Detect which cell encompasses the target text, then output its [x, y] center coordinate. 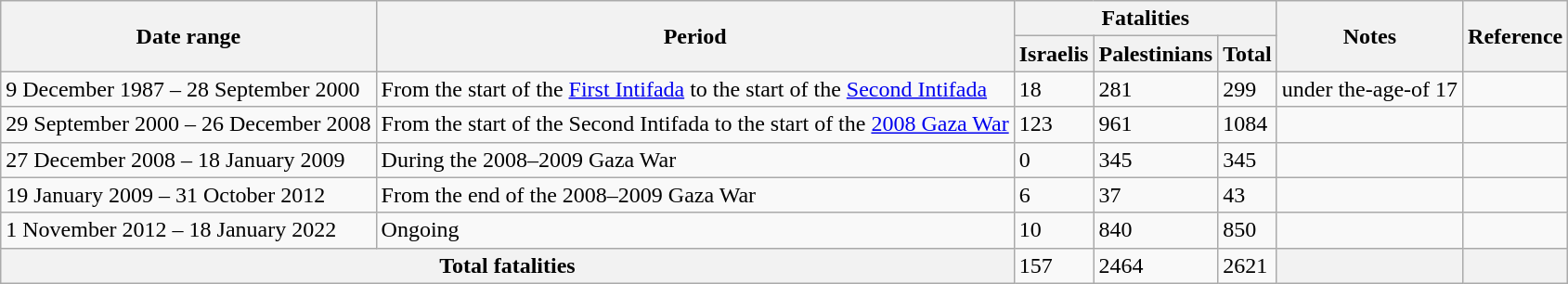
From the start of the First Intifada to the start of the Second Intifada [694, 89]
43 [1248, 195]
1 November 2012 – 18 January 2022 [188, 230]
From the start of the Second Intifada to the start of the 2008 Gaza War [694, 124]
Date range [188, 36]
850 [1248, 230]
Palestinians [1156, 54]
10 [1054, 230]
2621 [1248, 265]
under the-age-of 17 [1369, 89]
Fatalities [1146, 19]
From the end of the 2008–2009 Gaza War [694, 195]
1084 [1248, 124]
Total fatalities [507, 265]
Israelis [1054, 54]
6 [1054, 195]
9 December 1987 – 28 September 2000 [188, 89]
299 [1248, 89]
2464 [1156, 265]
840 [1156, 230]
961 [1156, 124]
37 [1156, 195]
19 January 2009 – 31 October 2012 [188, 195]
157 [1054, 265]
123 [1054, 124]
Period [694, 36]
Reference [1515, 36]
During the 2008–2009 Gaza War [694, 160]
29 September 2000 – 26 December 2008 [188, 124]
0 [1054, 160]
27 December 2008 – 18 January 2009 [188, 160]
Total [1248, 54]
281 [1156, 89]
Notes [1369, 36]
18 [1054, 89]
Ongoing [694, 230]
